Identify which cell holds the provided text, then report its (X, Y) central coordinate. 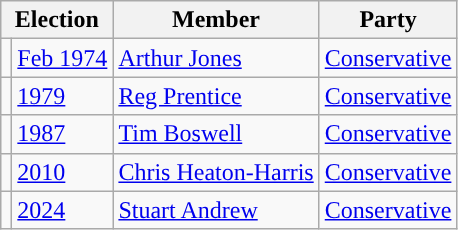
Feb 1974 (62, 58)
Chris Heaton-Harris (216, 172)
Reg Prentice (216, 96)
2010 (62, 172)
Stuart Andrew (216, 210)
1987 (62, 134)
Arthur Jones (216, 58)
Tim Boswell (216, 134)
1979 (62, 96)
Party (388, 20)
Member (216, 20)
Election (57, 20)
2024 (62, 210)
